Find where the given text appears and provide that cell's center as [x, y] coordinate. 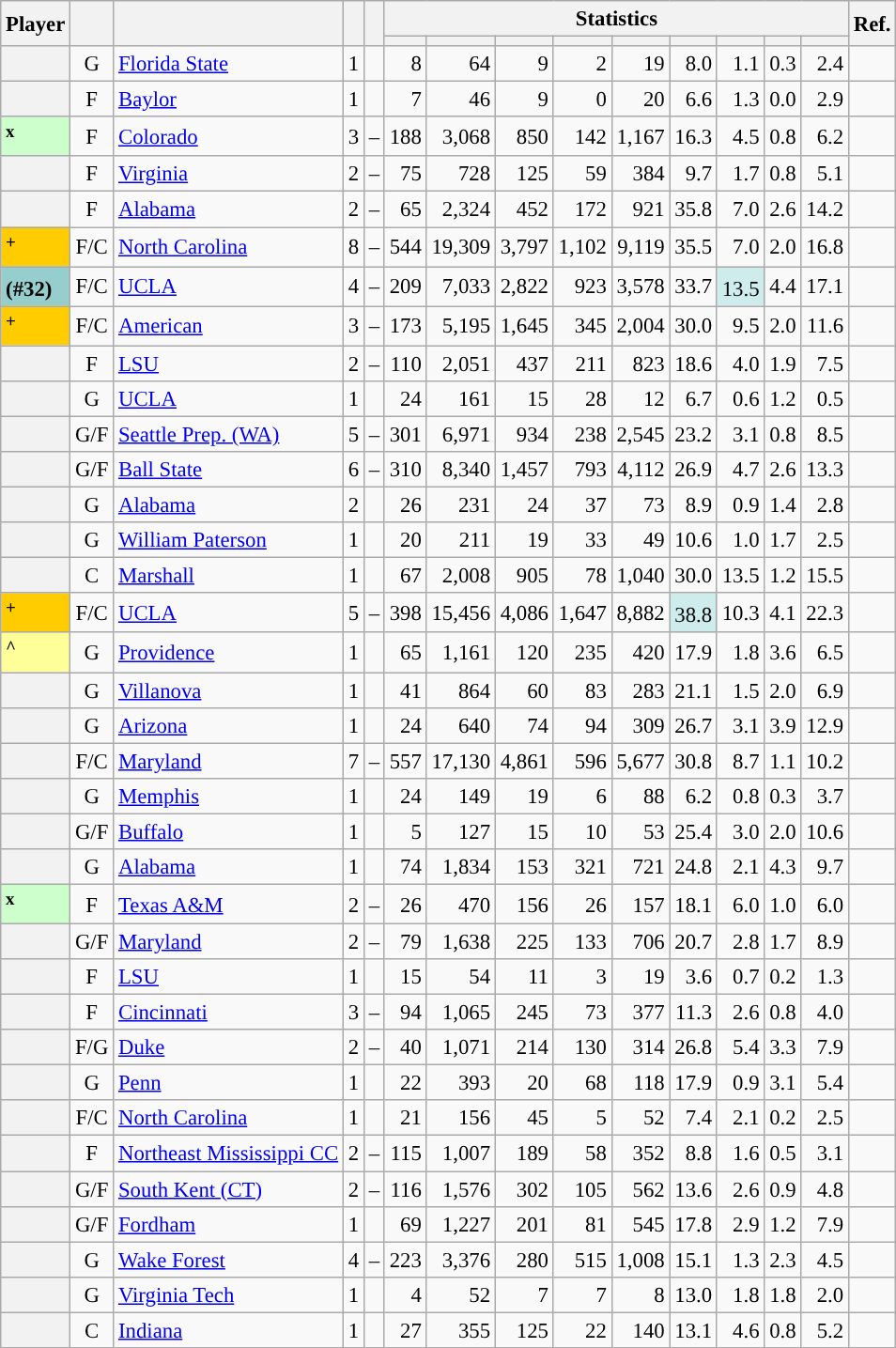
545 [641, 1224]
10 [582, 831]
544 [406, 247]
3,578 [641, 287]
115 [406, 1154]
Seattle Prep. (WA) [229, 434]
12.9 [825, 725]
2.3 [783, 1260]
314 [641, 1047]
161 [460, 399]
49 [641, 540]
4.8 [825, 1189]
78 [582, 576]
2.4 [825, 64]
905 [524, 576]
6.7 [693, 399]
6,971 [460, 434]
110 [406, 364]
3.3 [783, 1047]
35.8 [693, 209]
157 [641, 904]
Wake Forest [229, 1260]
4.6 [740, 1330]
1.6 [740, 1154]
Marshall [229, 576]
352 [641, 1154]
South Kent (CT) [229, 1189]
Providence [229, 653]
Penn [229, 1083]
223 [406, 1260]
6.9 [825, 690]
67 [406, 576]
105 [582, 1189]
173 [406, 326]
153 [524, 867]
172 [582, 209]
17.1 [825, 287]
225 [524, 942]
28 [582, 399]
7.4 [693, 1119]
0.7 [740, 977]
59 [582, 174]
Cincinnati [229, 1013]
214 [524, 1047]
189 [524, 1154]
209 [406, 287]
345 [582, 326]
0 [582, 100]
9.5 [740, 326]
13.0 [693, 1294]
Texas A&M [229, 904]
1,167 [641, 136]
4.1 [783, 612]
3,068 [460, 136]
4.4 [783, 287]
235 [582, 653]
37 [582, 505]
921 [641, 209]
15.5 [825, 576]
301 [406, 434]
58 [582, 1154]
8,882 [641, 612]
40 [406, 1047]
1,457 [524, 470]
10.2 [825, 761]
William Paterson [229, 540]
25.4 [693, 831]
231 [460, 505]
2,822 [524, 287]
7.5 [825, 364]
280 [524, 1260]
38.8 [693, 612]
130 [582, 1047]
1,102 [582, 247]
2,004 [641, 326]
355 [460, 1330]
18.1 [693, 904]
3.7 [825, 797]
377 [641, 1013]
Baylor [229, 100]
75 [406, 174]
46 [460, 100]
Fordham [229, 1224]
14.2 [825, 209]
19,309 [460, 247]
68 [582, 1083]
6.5 [825, 653]
557 [406, 761]
452 [524, 209]
Ball State [229, 470]
1,161 [460, 653]
850 [524, 136]
4.7 [740, 470]
8.8 [693, 1154]
Colorado [229, 136]
8.5 [825, 434]
2,008 [460, 576]
384 [641, 174]
9,119 [641, 247]
Villanova [229, 690]
245 [524, 1013]
11.3 [693, 1013]
5,677 [641, 761]
Buffalo [229, 831]
238 [582, 434]
American [229, 326]
1,065 [460, 1013]
F/G [92, 1047]
26.8 [693, 1047]
33.7 [693, 287]
22.3 [825, 612]
24.8 [693, 867]
69 [406, 1224]
640 [460, 725]
17.8 [693, 1224]
81 [582, 1224]
1,040 [641, 576]
Northeast Mississippi CC [229, 1154]
793 [582, 470]
79 [406, 942]
283 [641, 690]
8.7 [740, 761]
8.0 [693, 64]
20.7 [693, 942]
133 [582, 942]
5.2 [825, 1330]
Virginia Tech [229, 1294]
0.6 [740, 399]
23.2 [693, 434]
64 [460, 64]
Memphis [229, 797]
706 [641, 942]
4.3 [783, 867]
60 [524, 690]
1,008 [641, 1260]
420 [641, 653]
2,545 [641, 434]
515 [582, 1260]
17,130 [460, 761]
721 [641, 867]
437 [524, 364]
1,638 [460, 942]
310 [406, 470]
35.5 [693, 247]
823 [641, 364]
26.7 [693, 725]
33 [582, 540]
13.3 [825, 470]
309 [641, 725]
18.6 [693, 364]
0.0 [783, 100]
127 [460, 831]
13.6 [693, 1189]
1,071 [460, 1047]
41 [406, 690]
45 [524, 1119]
83 [582, 690]
54 [460, 977]
393 [460, 1083]
12 [641, 399]
16.8 [825, 247]
30.8 [693, 761]
27 [406, 1330]
1.5 [740, 690]
4,861 [524, 761]
3,376 [460, 1260]
8,340 [460, 470]
302 [524, 1189]
1,227 [460, 1224]
188 [406, 136]
10.3 [740, 612]
15.1 [693, 1260]
201 [524, 1224]
1,576 [460, 1189]
Virginia [229, 174]
2,051 [460, 364]
3.0 [740, 831]
Duke [229, 1047]
142 [582, 136]
26.9 [693, 470]
2,324 [460, 209]
(#32) [36, 287]
Arizona [229, 725]
Statistics [616, 19]
13.1 [693, 1330]
118 [641, 1083]
88 [641, 797]
728 [460, 174]
149 [460, 797]
Florida State [229, 64]
1.9 [783, 364]
21 [406, 1119]
Player [36, 23]
470 [460, 904]
923 [582, 287]
16.3 [693, 136]
7,033 [460, 287]
140 [641, 1330]
398 [406, 612]
864 [460, 690]
1,647 [582, 612]
120 [524, 653]
21.1 [693, 690]
321 [582, 867]
562 [641, 1189]
934 [524, 434]
Indiana [229, 1330]
6.6 [693, 100]
^ [36, 653]
Ref. [872, 23]
15,456 [460, 612]
3,797 [524, 247]
11.6 [825, 326]
11 [524, 977]
1,007 [460, 1154]
596 [582, 761]
4,112 [641, 470]
3.9 [783, 725]
1,834 [460, 867]
5,195 [460, 326]
4,086 [524, 612]
5.1 [825, 174]
53 [641, 831]
1,645 [524, 326]
1.4 [783, 505]
116 [406, 1189]
